Provide the [x, y] coordinate of the cell's center where the given text is located.  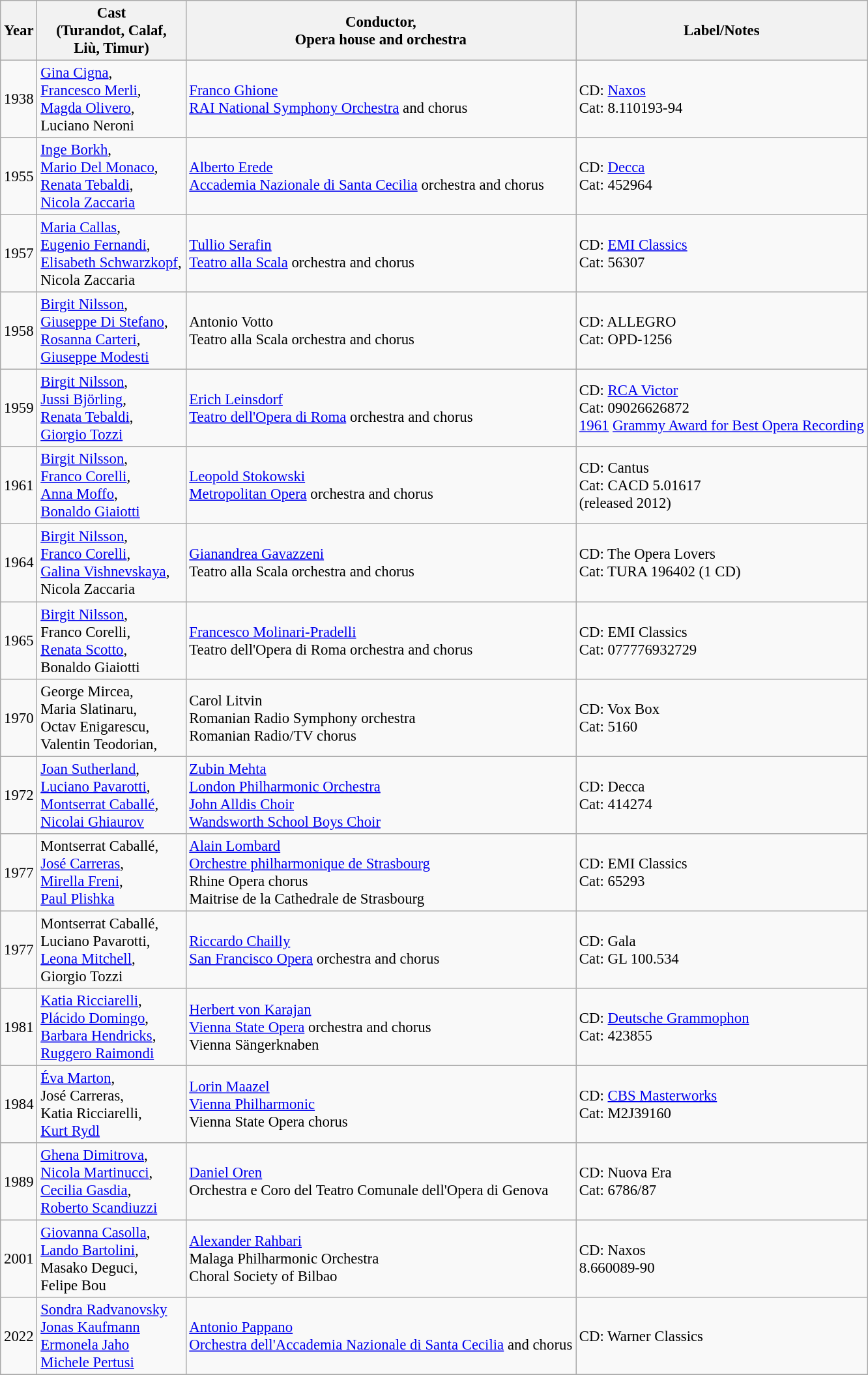
CD: Deutsche GrammophonCat: 423855 [722, 1028]
CD: Decca Cat: 414274 [722, 795]
Sondra RadvanovskyJonas KaufmannErmonela JahoMichele Pertusi [111, 1337]
1958 [19, 331]
Carol LitvinRomanian Radio Symphony orchestra Romanian Radio/TV chorus [381, 717]
Alberto EredeAccademia Nazionale di Santa Cecilia orchestra and chorus [381, 176]
CD: RCA VictorCat: 090266268721961 Grammy Award for Best Opera Recording [722, 408]
1938 [19, 99]
Label/Notes [722, 31]
Montserrat Caballé,Luciano Pavarotti,Leona Mitchell,Giorgio Tozzi [111, 949]
Birgit Nilsson,Franco Corelli,Galina Vishnevskaya, Nicola Zaccaria [111, 563]
Birgit Nilsson,Franco Corelli,Renata Scotto,Bonaldo Giaiotti [111, 640]
Daniel OrenOrchestra e Coro del Teatro Comunale dell'Opera di Genova [381, 1181]
CD: Vox Box Cat: 5160 [722, 717]
1957 [19, 254]
CD: Naxos Cat: 8.110193-94 [722, 99]
Conductor,Opera house and orchestra [381, 31]
George Mircea, Maria Slatinaru, Octav Enigarescu, Valentin Teodorian, [111, 717]
CD: The Opera LoversCat: TURA 196402 (1 CD) [722, 563]
CD: Nuova EraCat: 6786/87 [722, 1181]
Antonio PappanoOrchestra dell'Accademia Nazionale di Santa Cecilia and chorus [381, 1337]
Birgit Nilsson,Franco Corelli,Anna Moffo,Bonaldo Giaiotti [111, 486]
1972 [19, 795]
Antonio VottoTeatro alla Scala orchestra and chorus [381, 331]
Erich LeinsdorfTeatro dell'Opera di Roma orchestra and chorus [381, 408]
Birgit Nilsson,Giuseppe Di Stefano,Rosanna Carteri,Giuseppe Modesti [111, 331]
Year [19, 31]
1981 [19, 1028]
Montserrat Caballé,José Carreras,Mirella Freni, Paul Plishka [111, 872]
2001 [19, 1258]
CD: EMI ClassicsCat: 65293 [722, 872]
Joan Sutherland,Luciano Pavarotti,Montserrat Caballé,Nicolai Ghiaurov [111, 795]
1965 [19, 640]
Franco GhioneRAI National Symphony Orchestra and chorus [381, 99]
Gianandrea Gavazzeni Teatro alla Scala orchestra and chorus [381, 563]
1989 [19, 1181]
CD: ALLEGROCat: OPD-1256 [722, 331]
CD: Cantus Cat: CACD 5.01617 (released 2012) [722, 486]
CD: CBS MasterworksCat: M2J39160 [722, 1104]
CD: EMI ClassicsCat: 56307 [722, 254]
Francesco Molinari-PradelliTeatro dell'Opera di Roma orchestra and chorus [381, 640]
CD: EMI Classics Cat: 077776932729 [722, 640]
Éva Marton,José Carreras,Katia Ricciarelli, Kurt Rydl [111, 1104]
1959 [19, 408]
Katia Ricciarelli,Plácido Domingo,Barbara Hendricks,Ruggero Raimondi [111, 1028]
CD: DeccaCat: 452964 [722, 176]
1961 [19, 486]
Riccardo ChaillySan Francisco Opera orchestra and chorus [381, 949]
2022 [19, 1337]
Alain LombardOrchestre philharmonique de StrasbourgRhine Opera chorus Maitrise de la Cathedrale de Strasbourg [381, 872]
1984 [19, 1104]
Lorin MaazelVienna Philharmonic Vienna State Opera chorus [381, 1104]
Leopold StokowskiMetropolitan Opera orchestra and chorus [381, 486]
Zubin MehtaLondon Philharmonic OrchestraJohn Alldis ChoirWandsworth School Boys Choir [381, 795]
CD: Gala Cat: GL 100.534 [722, 949]
1970 [19, 717]
Cast(Turandot, Calaf,Liù, Timur) [111, 31]
Birgit Nilsson,Jussi Björling,Renata Tebaldi, Giorgio Tozzi [111, 408]
Tullio SerafinTeatro alla Scala orchestra and chorus [381, 254]
Inge Borkh,Mario Del Monaco,Renata Tebaldi, Nicola Zaccaria [111, 176]
CD: Naxos8.660089-90 [722, 1258]
Maria Callas,Eugenio Fernandi,Elisabeth Schwarzkopf,Nicola Zaccaria [111, 254]
Giovanna Casolla,Lando Bartolini,Masako Deguci,Felipe Bou [111, 1258]
Gina Cigna,Francesco Merli,Magda Olivero,Luciano Neroni [111, 99]
1955 [19, 176]
Alexander RahbariMalaga Philharmonic OrchestraChoral Society of Bilbao [381, 1258]
1964 [19, 563]
CD: Warner Classics [722, 1337]
Herbert von KarajanVienna State Opera orchestra and chorus Vienna Sängerknaben [381, 1028]
Ghena Dimitrova,Nicola Martinucci,Cecilia Gasdia,Roberto Scandiuzzi [111, 1181]
